Capture the cell that displays the provided text and extract its [X, Y] central coordinate. 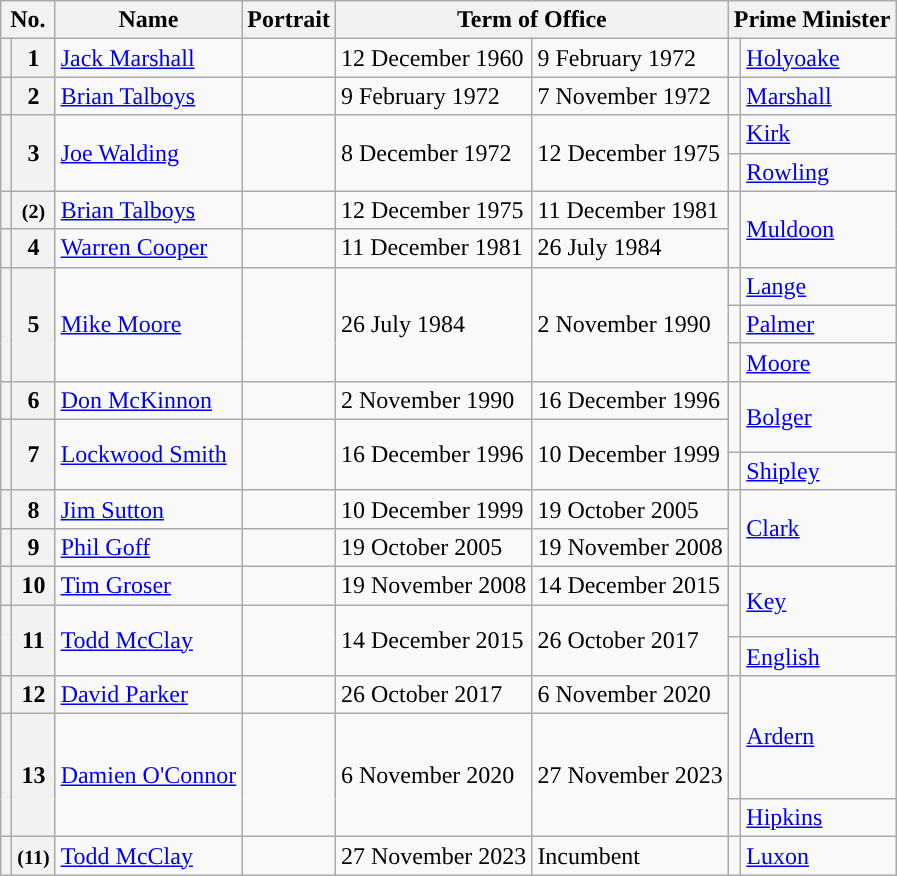
6 [34, 400]
Mike Moore [148, 324]
Kirk [818, 134]
Term of Office [532, 20]
Key [818, 602]
Don McKinnon [148, 400]
12 December 1960 [433, 58]
Damien O'Connor [148, 774]
11 [34, 640]
5 [34, 324]
10 [34, 585]
Tim Groser [148, 585]
(2) [34, 210]
Luxon [818, 856]
English [818, 656]
Incumbent [630, 856]
Jim Sutton [148, 509]
Phil Goff [148, 547]
1 [34, 58]
Clark [818, 528]
David Parker [148, 694]
Hipkins [818, 818]
7 November 1972 [630, 96]
Lange [818, 286]
Bolger [818, 416]
Portrait [289, 20]
Moore [818, 362]
4 [34, 248]
Name [148, 20]
Marshall [818, 96]
(11) [34, 856]
Warren Cooper [148, 248]
Prime Minister [812, 20]
8 December 1972 [433, 153]
Holyoake [818, 58]
13 [34, 774]
9 [34, 547]
2 [34, 96]
Muldoon [818, 229]
12 [34, 694]
No. [28, 20]
Shipley [818, 471]
Jack Marshall [148, 58]
3 [34, 153]
Joe Walding [148, 153]
Lockwood Smith [148, 454]
Rowling [818, 172]
Palmer [818, 324]
8 [34, 509]
Ardern [818, 736]
7 [34, 454]
